Provide the (X, Y) coordinate of the cell's center where the given text is located.  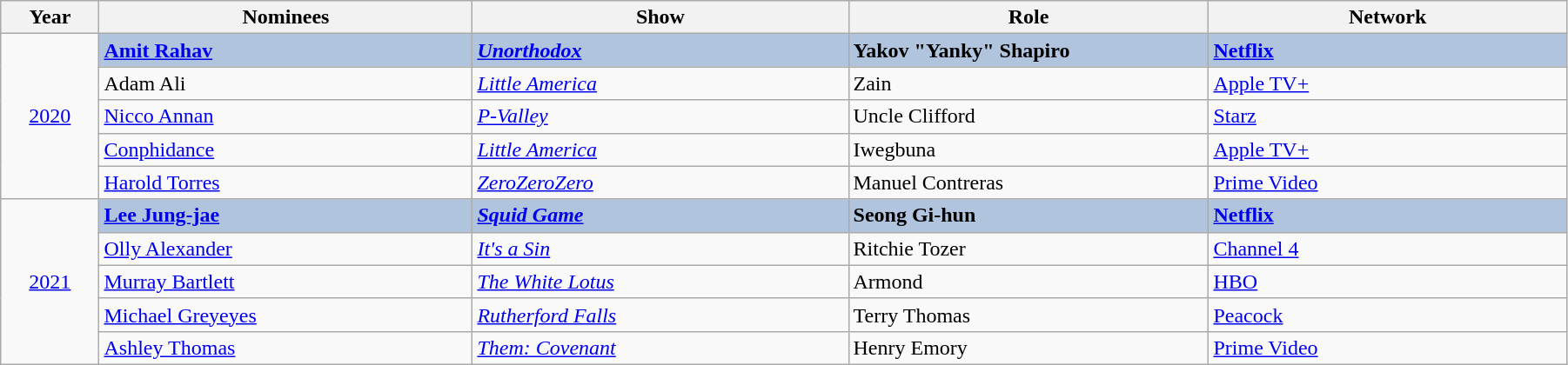
Rutherford Falls (660, 315)
ZeroZeroZero (660, 182)
Yakov "Yanky" Shapiro (1029, 50)
Squid Game (660, 216)
Them: Covenant (660, 348)
HBO (1388, 282)
Ritchie Tozer (1029, 249)
Nicco Annan (285, 116)
Terry Thomas (1029, 315)
Starz (1388, 116)
Murray Bartlett (285, 282)
Adam Ali (285, 83)
P-Valley (660, 116)
2020 (50, 116)
Seong Gi-hun (1029, 216)
Manuel Contreras (1029, 182)
Iwegbuna (1029, 149)
Conphidance (285, 149)
Role (1029, 17)
Peacock (1388, 315)
Henry Emory (1029, 348)
Ashley Thomas (285, 348)
Unorthodox (660, 50)
Uncle Clifford (1029, 116)
Year (50, 17)
Show (660, 17)
Network (1388, 17)
The White Lotus (660, 282)
Zain (1029, 83)
Channel 4 (1388, 249)
Amit Rahav (285, 50)
Armond (1029, 282)
Nominees (285, 17)
Michael Greyeyes (285, 315)
Lee Jung-jae (285, 216)
It's a Sin (660, 249)
Olly Alexander (285, 249)
2021 (50, 282)
Harold Torres (285, 182)
